Scan for the cell matching the given text and deliver its (X, Y) coordinate at center. 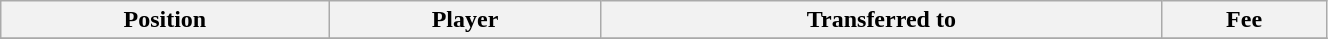
Fee (1244, 20)
Transferred to (882, 20)
Position (165, 20)
Player (465, 20)
